Output the (x, y) coordinate of the center of the cell containing the given text.  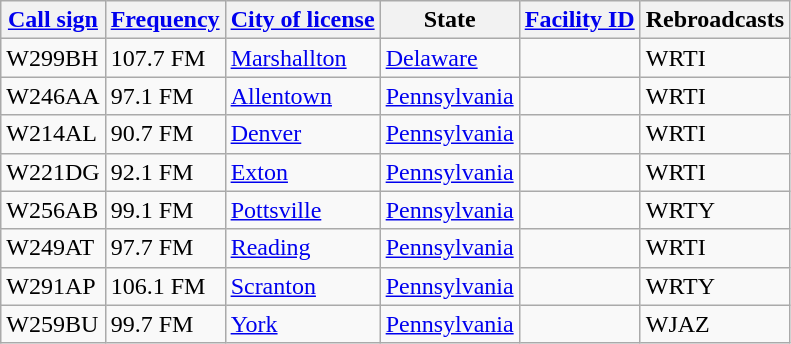
W256AB (53, 210)
W259BU (53, 324)
Call sign (53, 20)
97.1 FM (165, 96)
Frequency (165, 20)
City of license (302, 20)
W214AL (53, 134)
Denver (302, 134)
W291AP (53, 286)
Facility ID (580, 20)
Reading (302, 248)
99.7 FM (165, 324)
W249AT (53, 248)
97.7 FM (165, 248)
State (450, 20)
107.7 FM (165, 58)
Scranton (302, 286)
W299BH (53, 58)
Delaware (450, 58)
99.1 FM (165, 210)
Pottsville (302, 210)
Exton (302, 172)
W221DG (53, 172)
York (302, 324)
WJAZ (714, 324)
106.1 FM (165, 286)
W246AA (53, 96)
Allentown (302, 96)
90.7 FM (165, 134)
92.1 FM (165, 172)
Marshallton (302, 58)
Rebroadcasts (714, 20)
